For the text-containing cell, return its midpoint in [X, Y] coordinate format. 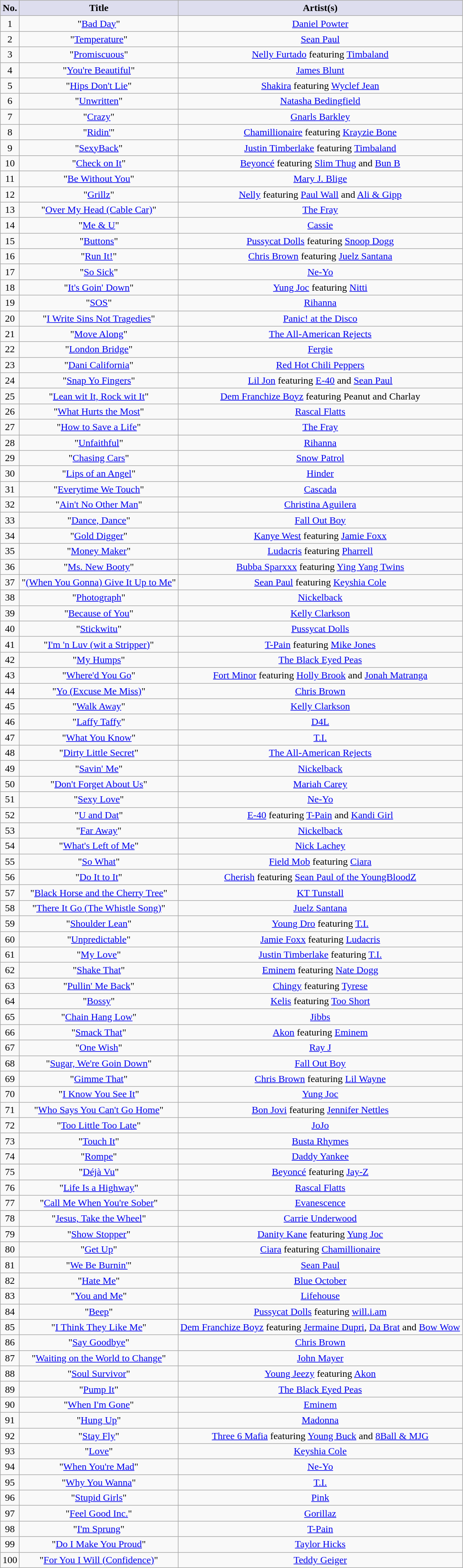
58 [10, 908]
"Ridin'" [99, 132]
65 [10, 1017]
19 [10, 303]
"Stupid Girls" [99, 1498]
Cascada [320, 489]
16 [10, 256]
62 [10, 970]
59 [10, 923]
66 [10, 1032]
"Laffy Taffy" [99, 722]
"Because of You" [99, 613]
"Dance, Dance" [99, 520]
46 [10, 722]
69 [10, 1079]
60 [10, 939]
"Show Stopper" [99, 1234]
"I'm 'n Luv (wit a Stripper)" [99, 644]
34 [10, 536]
43 [10, 675]
Lifehouse [320, 1296]
14 [10, 225]
"You and Me" [99, 1296]
"It's Goin' Down" [99, 287]
Ludacris featuring Pharrell [320, 551]
"Ms. New Booty" [99, 567]
"Beep" [99, 1312]
Cassie [320, 225]
47 [10, 738]
"Savin' Me" [99, 769]
"Shake That" [99, 970]
"My Humps" [99, 660]
Ray J [320, 1048]
"SexyBack" [99, 148]
"Rompe" [99, 1156]
"Everytime We Touch" [99, 489]
E-40 featuring T-Pain and Kandi Girl [320, 815]
Daniel Powter [320, 24]
Taylor Hicks [320, 1544]
"(When You Gonna) Give It Up to Me" [99, 582]
"Be Without You" [99, 179]
49 [10, 769]
Pussycat Dolls featuring will.i.am [320, 1312]
"We Be Burnin'" [99, 1265]
84 [10, 1312]
54 [10, 846]
"Do It to It" [99, 877]
Carrie Underwood [320, 1219]
Mary J. Blige [320, 179]
Cherish featuring Sean Paul of the YoungBloodZ [320, 877]
"Feel Good Inc." [99, 1513]
"One Wish" [99, 1048]
"Photograph" [99, 598]
26 [10, 411]
92 [10, 1435]
Eminem [320, 1405]
50 [10, 784]
33 [10, 520]
Blue October [320, 1281]
"When You're Mad" [99, 1467]
Justin Timberlake featuring T.I. [320, 955]
Daddy Yankee [320, 1156]
"Bad Day" [99, 24]
Nick Lachey [320, 846]
44 [10, 691]
"Unfaithful" [99, 442]
5 [10, 86]
Christina Aguilera [320, 505]
100 [10, 1560]
"Hips Don't Lie" [99, 86]
70 [10, 1094]
Keyshia Cole [320, 1451]
"Far Away" [99, 830]
"Promiscuous" [99, 55]
25 [10, 396]
53 [10, 830]
27 [10, 427]
21 [10, 334]
Sean Paul featuring Keyshia Cole [320, 582]
51 [10, 799]
48 [10, 753]
No. [10, 8]
"Touch It" [99, 1141]
98 [10, 1529]
"Jesus, Take the Wheel" [99, 1219]
73 [10, 1141]
"Buttons" [99, 241]
68 [10, 1063]
12 [10, 194]
94 [10, 1467]
13 [10, 210]
"Déjà Vu" [99, 1172]
"Sugar, We're Goin Down" [99, 1063]
82 [10, 1281]
"So Sick" [99, 272]
67 [10, 1048]
Dem Franchize Boyz featuring Jermaine Dupri, Da Brat and Bow Wow [320, 1327]
"Lean wit It, Rock wit It" [99, 396]
"Ain't No Other Man" [99, 505]
Shakira featuring Wyclef Jean [320, 86]
"There It Go (The Whistle Song)" [99, 908]
31 [10, 489]
Pussycat Dolls featuring Snoop Dogg [320, 241]
45 [10, 707]
T-Pain featuring Mike Jones [320, 644]
Mariah Carey [320, 784]
86 [10, 1343]
"Over My Head (Cable Car)" [99, 210]
8 [10, 132]
"What Hurts the Most" [99, 411]
"Snap Yo Fingers" [99, 380]
Yung Joc [320, 1094]
91 [10, 1420]
32 [10, 505]
Teddy Geiger [320, 1560]
"Sexy Love" [99, 799]
"Hate Me" [99, 1281]
"When I'm Gone" [99, 1405]
Lil Jon featuring E-40 and Sean Paul [320, 380]
24 [10, 380]
Hinder [320, 474]
7 [10, 117]
"I Think They Like Me" [99, 1327]
"Chasing Cars" [99, 458]
"Gold Digger" [99, 536]
2 [10, 39]
"Run It!" [99, 256]
76 [10, 1188]
88 [10, 1374]
"Dani California" [99, 365]
Fergie [320, 349]
3 [10, 55]
"Move Along" [99, 334]
"Don't Forget About Us" [99, 784]
80 [10, 1250]
56 [10, 877]
Three 6 Mafia featuring Young Buck and 8Ball & MJG [320, 1435]
4 [10, 70]
97 [10, 1513]
Chamillionaire featuring Krayzie Bone [320, 132]
"Bossy" [99, 1001]
Beyoncé featuring Jay-Z [320, 1172]
55 [10, 861]
"Smack That" [99, 1032]
JoJo [320, 1125]
78 [10, 1219]
Ciara featuring Chamillionaire [320, 1250]
36 [10, 567]
75 [10, 1172]
"Temperature" [99, 39]
"Say Goodbye" [99, 1343]
"Pump It" [99, 1389]
"Unpredictable" [99, 939]
"Chain Hang Low" [99, 1017]
"My Love" [99, 955]
Chris Brown featuring Juelz Santana [320, 256]
37 [10, 582]
Juelz Santana [320, 908]
1 [10, 24]
KT Tunstall [320, 892]
38 [10, 598]
"Stay Fly" [99, 1435]
Chris Brown featuring Lil Wayne [320, 1079]
"So What" [99, 861]
T-Pain [320, 1529]
Panic! at the Disco [320, 318]
28 [10, 442]
John Mayer [320, 1358]
10 [10, 163]
Red Hot Chili Peppers [320, 365]
"Call Me When You're Sober" [99, 1203]
"Who Says You Can't Go Home" [99, 1110]
Gnarls Barkley [320, 117]
42 [10, 660]
"Me & U" [99, 225]
"London Bridge" [99, 349]
"Shoulder Lean" [99, 923]
"Dirty Little Secret" [99, 753]
96 [10, 1498]
41 [10, 644]
"I Know You See It" [99, 1094]
"Stickwitu" [99, 629]
"Gimme That" [99, 1079]
"Do I Make You Proud" [99, 1544]
11 [10, 179]
"I Write Sins Not Tragedies" [99, 318]
40 [10, 629]
"Money Maker" [99, 551]
"Life Is a Highway" [99, 1188]
64 [10, 1001]
63 [10, 986]
"Pullin' Me Back" [99, 986]
"Love" [99, 1451]
"Too Little Too Late" [99, 1125]
Eminem featuring Nate Dogg [320, 970]
Young Jeezy featuring Akon [320, 1374]
9 [10, 148]
17 [10, 272]
James Blunt [320, 70]
"Yo (Excuse Me Miss)" [99, 691]
"Crazy" [99, 117]
"I'm Sprung" [99, 1529]
85 [10, 1327]
Busta Rhymes [320, 1141]
35 [10, 551]
23 [10, 365]
"Lips of an Angel" [99, 474]
83 [10, 1296]
Artist(s) [320, 8]
"What's Left of Me" [99, 846]
"Check on It" [99, 163]
18 [10, 287]
Kelis featuring Too Short [320, 1001]
"How to Save a Life" [99, 427]
"Unwritten" [99, 101]
22 [10, 349]
Title [99, 8]
Justin Timberlake featuring Timbaland [320, 148]
Yung Joc featuring Nitti [320, 287]
"Where'd You Go" [99, 675]
77 [10, 1203]
79 [10, 1234]
Beyoncé featuring Slim Thug and Bun B [320, 163]
72 [10, 1125]
Young Dro featuring T.I. [320, 923]
52 [10, 815]
"SOS" [99, 303]
Kanye West featuring Jamie Foxx [320, 536]
"Hung Up" [99, 1420]
D4L [320, 722]
Field Mob featuring Ciara [320, 861]
Fort Minor featuring Holly Brook and Jonah Matranga [320, 675]
Chingy featuring Tyrese [320, 986]
"U and Dat" [99, 815]
87 [10, 1358]
57 [10, 892]
"Black Horse and the Cherry Tree" [99, 892]
Bon Jovi featuring Jennifer Nettles [320, 1110]
Pink [320, 1498]
"Grillz" [99, 194]
20 [10, 318]
Nelly featuring Paul Wall and Ali & Gipp [320, 194]
Gorillaz [320, 1513]
Nelly Furtado featuring Timbaland [320, 55]
81 [10, 1265]
93 [10, 1451]
Bubba Sparxxx featuring Ying Yang Twins [320, 567]
15 [10, 241]
"You're Beautiful" [99, 70]
"Soul Survivor" [99, 1374]
Pussycat Dolls [320, 629]
30 [10, 474]
Snow Patrol [320, 458]
89 [10, 1389]
61 [10, 955]
99 [10, 1544]
Jibbs [320, 1017]
29 [10, 458]
"Get Up" [99, 1250]
"For You I Will (Confidence)" [99, 1560]
39 [10, 613]
Madonna [320, 1420]
90 [10, 1405]
"Why You Wanna" [99, 1482]
Dem Franchize Boyz featuring Peanut and Charlay [320, 396]
"Waiting on the World to Change" [99, 1358]
Jamie Foxx featuring Ludacris [320, 939]
74 [10, 1156]
Danity Kane featuring Yung Joc [320, 1234]
"Walk Away" [99, 707]
95 [10, 1482]
Natasha Bedingfield [320, 101]
Evanescence [320, 1203]
Akon featuring Eminem [320, 1032]
"What You Know" [99, 738]
71 [10, 1110]
6 [10, 101]
